Return (x, y) of the center of cell containing provided text 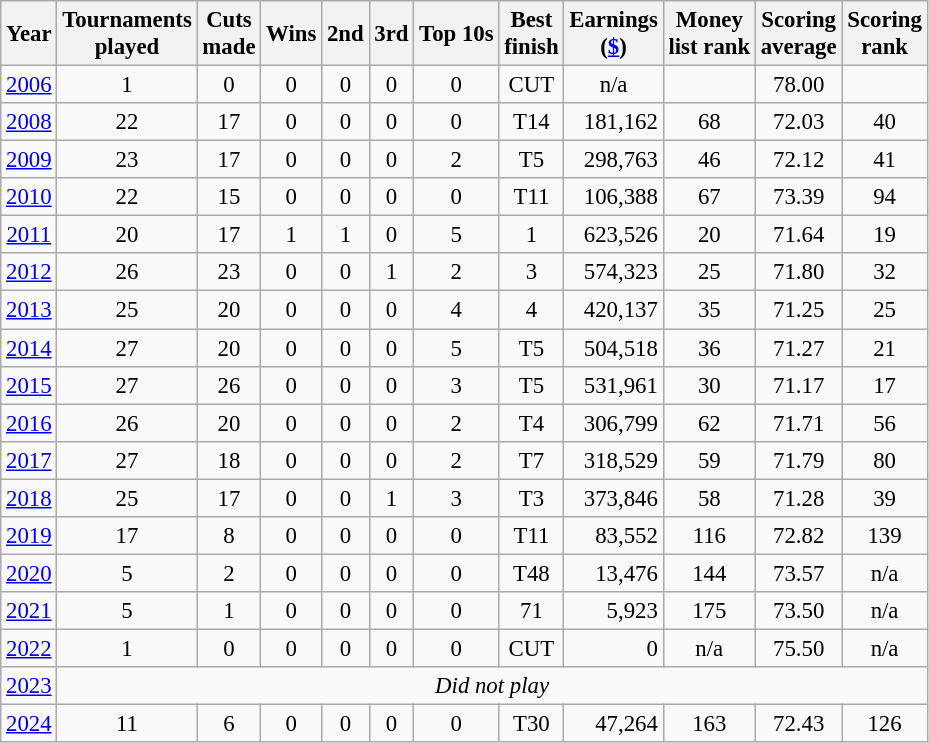
T14 (532, 122)
Did not play (492, 686)
2020 (29, 573)
15 (229, 197)
71.80 (798, 273)
5,923 (614, 611)
T4 (532, 423)
2021 (29, 611)
T3 (532, 498)
Top 10s (456, 34)
47,264 (614, 724)
71.28 (798, 498)
504,518 (614, 348)
73.50 (798, 611)
298,763 (614, 160)
Tournaments played (127, 34)
72.12 (798, 160)
Best finish (532, 34)
175 (709, 611)
2023 (29, 686)
2019 (29, 536)
126 (884, 724)
306,799 (614, 423)
71.17 (798, 385)
36 (709, 348)
71.27 (798, 348)
2016 (29, 423)
80 (884, 460)
46 (709, 160)
59 (709, 460)
144 (709, 573)
72.43 (798, 724)
531,961 (614, 385)
2008 (29, 122)
58 (709, 498)
18 (229, 460)
30 (709, 385)
139 (884, 536)
2nd (346, 34)
72.82 (798, 536)
2006 (29, 85)
41 (884, 160)
T30 (532, 724)
2009 (29, 160)
2010 (29, 197)
19 (884, 235)
420,137 (614, 310)
2017 (29, 460)
6 (229, 724)
83,552 (614, 536)
71.71 (798, 423)
T48 (532, 573)
2015 (29, 385)
73.39 (798, 197)
Cuts made (229, 34)
67 (709, 197)
78.00 (798, 85)
39 (884, 498)
T7 (532, 460)
623,526 (614, 235)
21 (884, 348)
71.25 (798, 310)
2013 (29, 310)
116 (709, 536)
2018 (29, 498)
3rd (392, 34)
Year (29, 34)
56 (884, 423)
40 (884, 122)
Scoring average (798, 34)
Scoringrank (884, 34)
75.50 (798, 648)
Wins (292, 34)
373,846 (614, 498)
62 (709, 423)
94 (884, 197)
Money list rank (709, 34)
73.57 (798, 573)
68 (709, 122)
71.64 (798, 235)
163 (709, 724)
2014 (29, 348)
71 (532, 611)
106,388 (614, 197)
318,529 (614, 460)
181,162 (614, 122)
Earnings ($) (614, 34)
72.03 (798, 122)
2022 (29, 648)
574,323 (614, 273)
11 (127, 724)
8 (229, 536)
2024 (29, 724)
35 (709, 310)
71.79 (798, 460)
2011 (29, 235)
2012 (29, 273)
13,476 (614, 573)
32 (884, 273)
